Identify which cell holds the provided text, then report its (x, y) central coordinate. 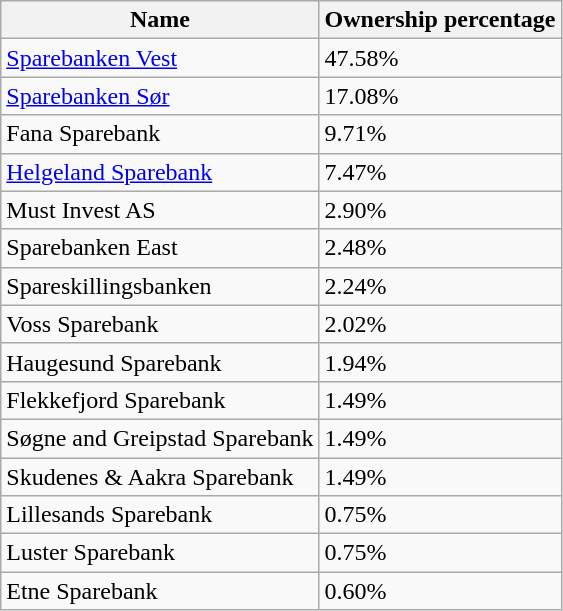
Skudenes & Aakra Sparebank (160, 477)
2.48% (440, 248)
0.60% (440, 591)
2.90% (440, 210)
Must Invest AS (160, 210)
Luster Sparebank (160, 553)
Helgeland Sparebank (160, 172)
Spareskillingsbanken (160, 286)
Ownership percentage (440, 20)
47.58% (440, 58)
Sparebanken Sør (160, 96)
Sparebanken Vest (160, 58)
1.94% (440, 362)
2.24% (440, 286)
Name (160, 20)
2.02% (440, 324)
Fana Sparebank (160, 134)
Haugesund Sparebank (160, 362)
Etne Sparebank (160, 591)
Søgne and Greipstad Sparebank (160, 438)
Voss Sparebank (160, 324)
17.08% (440, 96)
Sparebanken East (160, 248)
Lillesands Sparebank (160, 515)
7.47% (440, 172)
9.71% (440, 134)
Flekkefjord Sparebank (160, 400)
